Determine the (x, y) coordinate at the center of the cell enclosing the given text.  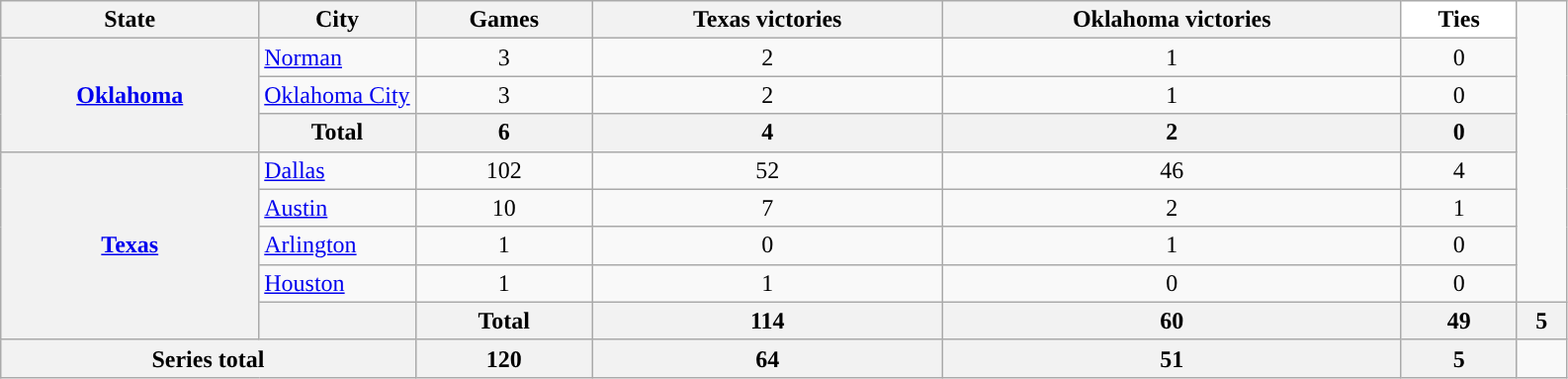
Oklahoma (131, 95)
Dallas (337, 170)
51 (1172, 358)
6 (504, 133)
Oklahoma City (337, 95)
City (337, 20)
60 (1172, 321)
State (131, 20)
120 (504, 358)
Texas (131, 245)
64 (767, 358)
52 (767, 170)
49 (1459, 321)
Games (504, 20)
Austin (337, 208)
Arlington (337, 245)
Ties (1459, 20)
Houston (337, 283)
10 (504, 208)
Series total (208, 358)
114 (767, 321)
Texas victories (767, 20)
Oklahoma victories (1172, 20)
102 (504, 170)
46 (1172, 170)
7 (767, 208)
Norman (337, 57)
